Output the [x, y] coordinate of the center of the cell containing the given text.  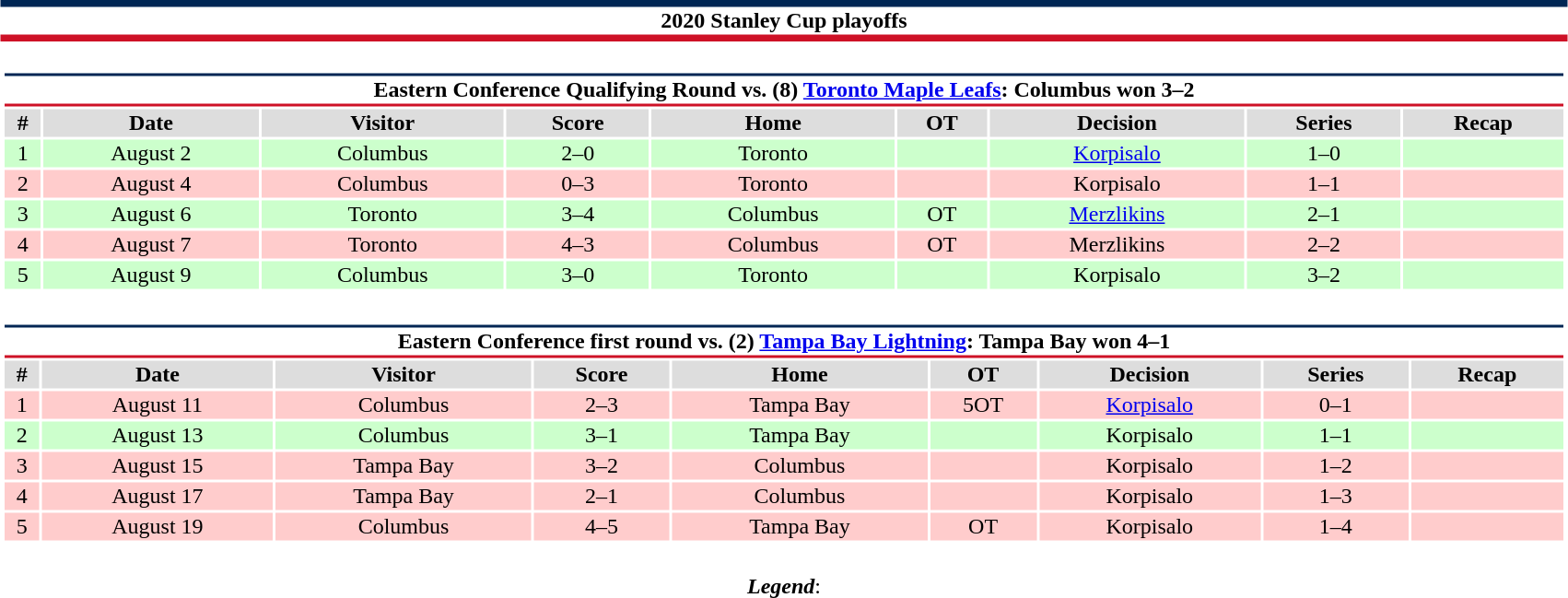
4–3 [579, 244]
3–4 [579, 215]
Eastern Conference first round vs. (2) Tampa Bay Lightning: Tampa Bay won 4–1 [783, 341]
1–0 [1324, 154]
1–3 [1336, 497]
2–0 [579, 154]
1–4 [1336, 526]
August 19 [158, 526]
5OT [982, 405]
August 13 [158, 436]
August 15 [158, 465]
3–1 [601, 436]
1–2 [1336, 465]
4–5 [601, 526]
August 17 [158, 497]
August 11 [158, 405]
2020 Stanley Cup playoffs [784, 20]
August 6 [151, 215]
Eastern Conference Qualifying Round vs. (8) Toronto Maple Leafs: Columbus won 3–2 [783, 90]
August 4 [151, 183]
August 2 [151, 154]
3–0 [579, 276]
0–1 [1336, 405]
August 7 [151, 244]
2–3 [601, 405]
0–3 [579, 183]
August 9 [151, 276]
2–2 [1324, 244]
